Provide the [X, Y] coordinate of the cell's center where the given text is located.  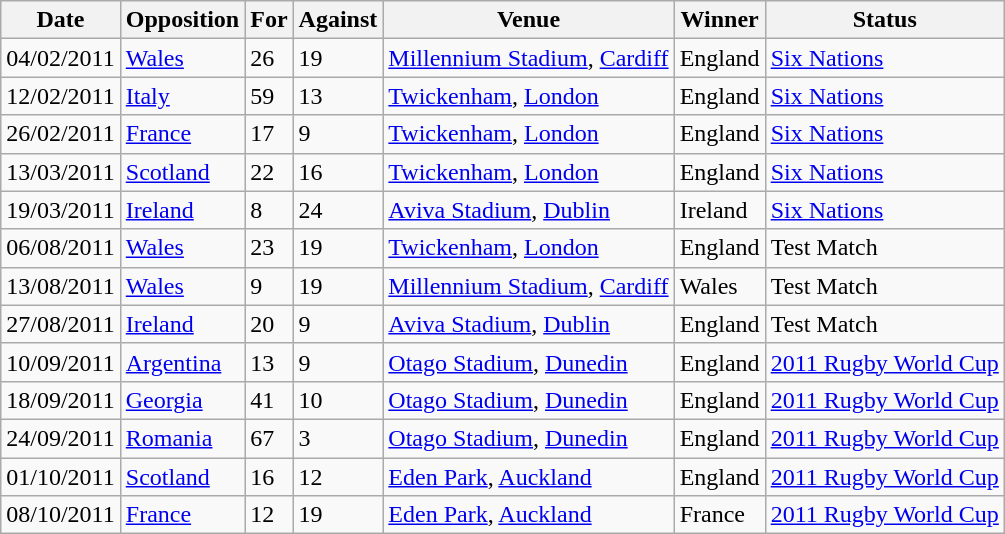
26 [269, 58]
23 [269, 248]
13/08/2011 [61, 286]
59 [269, 96]
For [269, 20]
Romania [182, 438]
Venue [528, 20]
17 [269, 134]
10 [338, 400]
Winner [720, 20]
8 [269, 210]
19/03/2011 [61, 210]
22 [269, 172]
Date [61, 20]
27/08/2011 [61, 324]
Italy [182, 96]
08/10/2011 [61, 515]
67 [269, 438]
24 [338, 210]
41 [269, 400]
Opposition [182, 20]
13/03/2011 [61, 172]
Argentina [182, 362]
3 [338, 438]
04/02/2011 [61, 58]
Against [338, 20]
26/02/2011 [61, 134]
20 [269, 324]
01/10/2011 [61, 477]
10/09/2011 [61, 362]
Status [884, 20]
24/09/2011 [61, 438]
Georgia [182, 400]
06/08/2011 [61, 248]
18/09/2011 [61, 400]
12/02/2011 [61, 96]
